From the cell containing the given text, extract its center point as [x, y] coordinate. 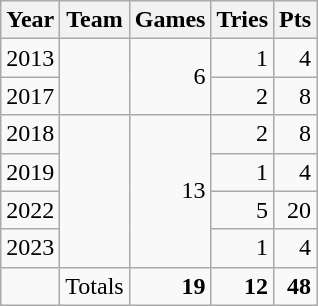
Year [30, 20]
2017 [30, 96]
2013 [30, 58]
20 [296, 210]
Tries [242, 20]
12 [242, 286]
2023 [30, 248]
Totals [94, 286]
19 [170, 286]
13 [170, 191]
2019 [30, 172]
48 [296, 286]
Games [170, 20]
Pts [296, 20]
5 [242, 210]
2022 [30, 210]
2018 [30, 134]
Team [94, 20]
6 [170, 77]
